Return (x, y) of the center of cell containing provided text 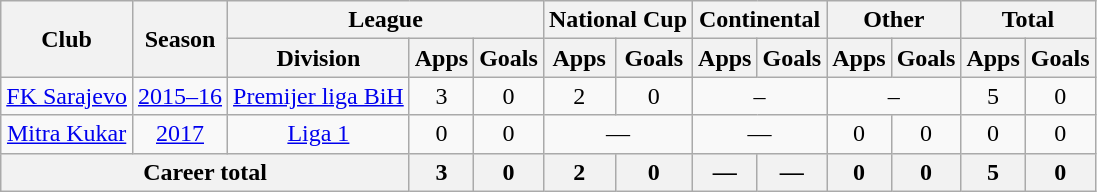
Mitra Kukar (67, 134)
Premijer liga BiH (319, 96)
2015–16 (180, 96)
Division (319, 58)
Career total (205, 172)
Liga 1 (319, 134)
League (386, 20)
Season (180, 39)
Other (894, 20)
Continental (760, 20)
Club (67, 39)
2017 (180, 134)
Total (1028, 20)
National Cup (618, 20)
FK Sarajevo (67, 96)
